For the text-containing cell, return its midpoint in (X, Y) coordinate format. 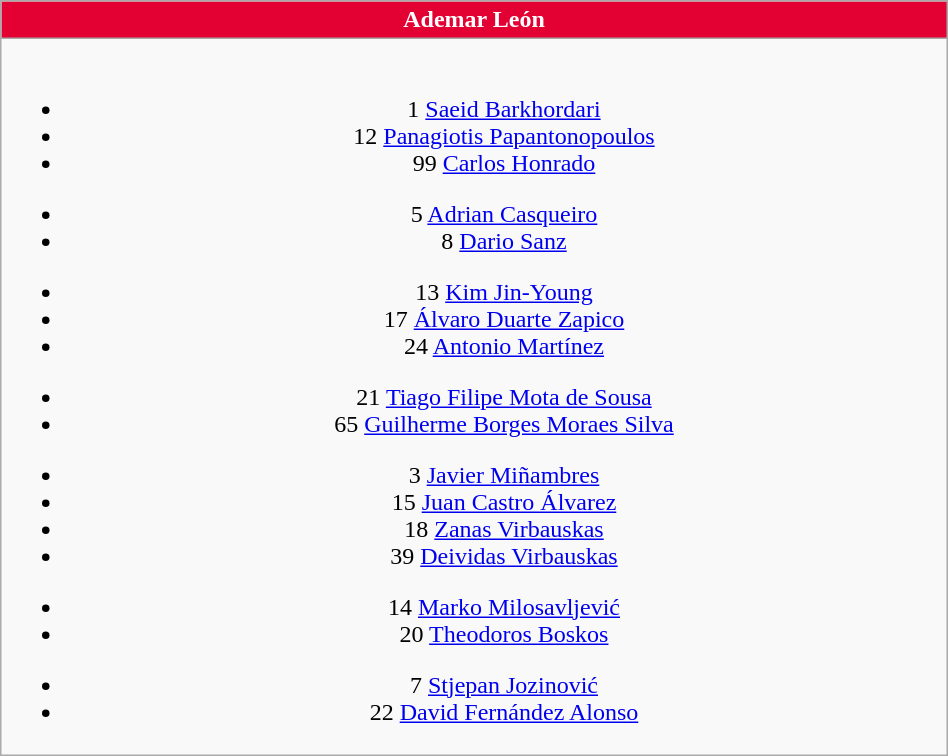
Ademar León (474, 20)
